Scan for the cell matching the given text and deliver its [X, Y] coordinate at center. 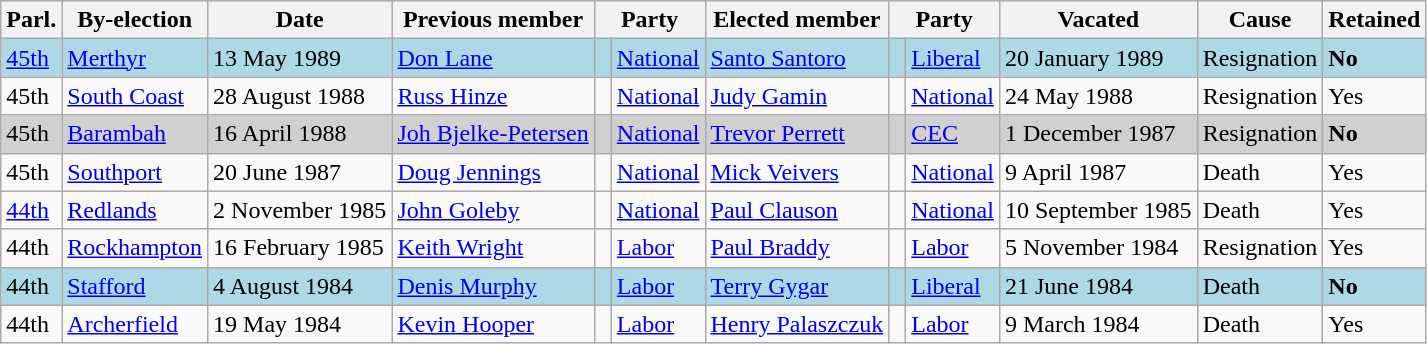
9 April 1987 [1098, 172]
Southport [135, 172]
Redlands [135, 210]
1 December 1987 [1098, 134]
5 November 1984 [1098, 248]
21 June 1984 [1098, 286]
Vacated [1098, 20]
20 June 1987 [300, 172]
Judy Gamin [797, 96]
4 August 1984 [300, 286]
Santo Santoro [797, 58]
Retained [1374, 20]
Date [300, 20]
Henry Palaszczuk [797, 324]
Parl. [32, 20]
19 May 1984 [300, 324]
24 May 1988 [1098, 96]
Previous member [493, 20]
Cause [1260, 20]
28 August 1988 [300, 96]
10 September 1985 [1098, 210]
13 May 1989 [300, 58]
Denis Murphy [493, 286]
16 April 1988 [300, 134]
Mick Veivers [797, 172]
South Coast [135, 96]
Kevin Hooper [493, 324]
Paul Braddy [797, 248]
Stafford [135, 286]
Joh Bjelke-Petersen [493, 134]
Elected member [797, 20]
2 November 1985 [300, 210]
16 February 1985 [300, 248]
Trevor Perrett [797, 134]
By-election [135, 20]
Archerfield [135, 324]
CEC [953, 134]
Terry Gygar [797, 286]
20 January 1989 [1098, 58]
Rockhampton [135, 248]
John Goleby [493, 210]
Merthyr [135, 58]
Don Lane [493, 58]
Keith Wright [493, 248]
9 March 1984 [1098, 324]
Barambah [135, 134]
Paul Clauson [797, 210]
Doug Jennings [493, 172]
Russ Hinze [493, 96]
